Detect which cell encompasses the target text, then output its (x, y) center coordinate. 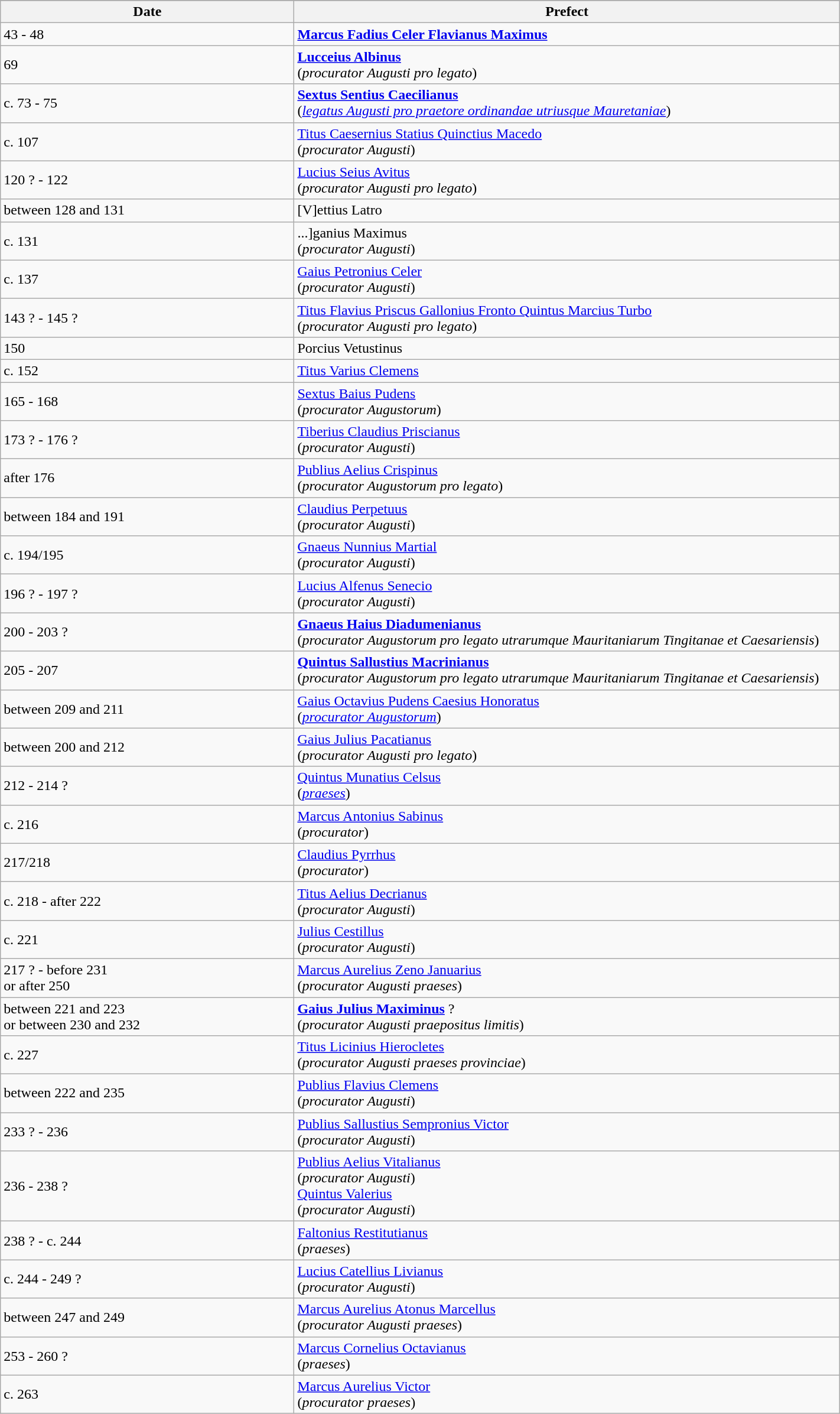
69 (148, 65)
c. 152 (148, 370)
150 (148, 348)
Publius Aelius Vitalianus(procurator Augusti)Quintus Valerius(procurator Augusti) (567, 1187)
Gnaeus Nunnius Martial(procurator Augusti) (567, 555)
217/218 (148, 863)
between 184 and 191 (148, 516)
Marcus Aurelius Victor(procurator praeses) (567, 1395)
Lucceius Albinus(procurator Augusti pro legato) (567, 65)
233 ? - 236 (148, 1132)
after 176 (148, 479)
Gaius Octavius Pudens Caesius Honoratus(procurator Augustorum) (567, 709)
236 - 238 ? (148, 1187)
Sextus Sentius Caecilianus(legatus Augusti pro praetore ordinandae utriusque Mauretaniae) (567, 103)
Marcus Antonius Sabinus(procurator) (567, 824)
Marcus Fadius Celer Flavianus Maximus (567, 34)
between 222 and 235 (148, 1093)
Quintus Munatius Celsus(praeses) (567, 786)
Marcus Aurelius Zeno Januarius(procurator Augusti praeses) (567, 977)
Lucius Catellius Livianus(procurator Augusti) (567, 1279)
[V]ettius Latro (567, 210)
205 - 207 (148, 670)
c. 194/195 (148, 555)
Marcus Aurelius Atonus Marcellus(procurator Augusti praeses) (567, 1318)
238 ? - c. 244 (148, 1241)
c. 107 (148, 142)
between 247 and 249 (148, 1318)
Titus Caesernius Statius Quinctius Macedo(procurator Augusti) (567, 142)
c. 218 - after 222 (148, 901)
43 - 48 (148, 34)
c. 227 (148, 1055)
between 221 and 223or between 230 and 232 (148, 1016)
165 - 168 (148, 401)
Lucius Alfenus Senecio(procurator Augusti) (567, 593)
c. 73 - 75 (148, 103)
Publius Sallustius Sempronius Victor(procurator Augusti) (567, 1132)
200 - 203 ? (148, 632)
c. 216 (148, 824)
Sextus Baius Pudens(procurator Augustorum) (567, 401)
...]ganius Maximus(procurator Augusti) (567, 241)
c. 137 (148, 279)
217 ? - before 231or after 250 (148, 977)
Publius Aelius Crispinus(procurator Augustorum pro legato) (567, 479)
Tiberius Claudius Priscianus(procurator Augusti) (567, 440)
Titus Aelius Decrianus(procurator Augusti) (567, 901)
253 - 260 ? (148, 1356)
Date (148, 12)
Marcus Cornelius Octavianus(praeses) (567, 1356)
between 128 and 131 (148, 210)
196 ? - 197 ? (148, 593)
Publius Flavius Clemens(procurator Augusti) (567, 1093)
between 209 and 211 (148, 709)
Titus Varius Clemens (567, 370)
120 ? - 122 (148, 180)
Titus Flavius Priscus Gallonius Fronto Quintus Marcius Turbo(procurator Augusti pro legato) (567, 318)
Titus Licinius Hierocletes(procurator Augusti praeses provinciae) (567, 1055)
212 - 214 ? (148, 786)
Gaius Julius Maximinus ?(procurator Augusti praepositus limitis) (567, 1016)
c. 221 (148, 940)
Faltonius Restitutianus(praeses) (567, 1241)
c. 244 - 249 ? (148, 1279)
Quintus Sallustius Macrinianus(procurator Augustorum pro legato utrarumque Mauritaniarum Tingitanae et Caesariensis) (567, 670)
Claudius Perpetuus(procurator Augusti) (567, 516)
Gnaeus Haius Diadumenianus(procurator Augustorum pro legato utrarumque Mauritaniarum Tingitanae et Caesariensis) (567, 632)
Lucius Seius Avitus(procurator Augusti pro legato) (567, 180)
c. 263 (148, 1395)
Gaius Petronius Celer(procurator Augusti) (567, 279)
c. 131 (148, 241)
143 ? - 145 ? (148, 318)
Gaius Julius Pacatianus(procurator Augusti pro legato) (567, 747)
Claudius Pyrrhus(procurator) (567, 863)
Julius Cestillus(procurator Augusti) (567, 940)
173 ? - 176 ? (148, 440)
Porcius Vetustinus (567, 348)
between 200 and 212 (148, 747)
Prefect (567, 12)
